Output the (X, Y) coordinate of the center of the cell containing the given text.  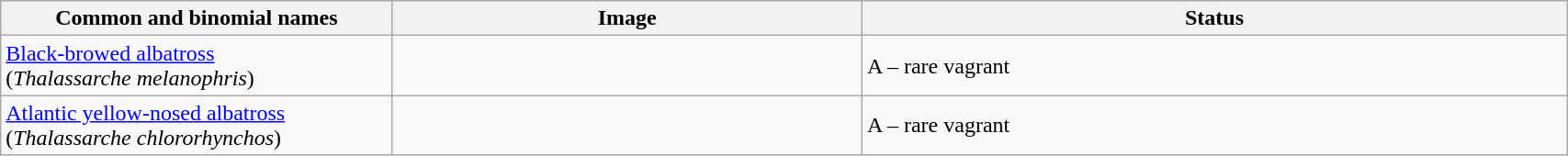
Image (626, 18)
Atlantic yellow-nosed albatross(Thalassarche chlororhynchos) (197, 125)
Common and binomial names (197, 18)
Status (1214, 18)
Black-browed albatross(Thalassarche melanophris) (197, 66)
